Extract the [x, y] coordinate from the center of the cell holding the provided text.  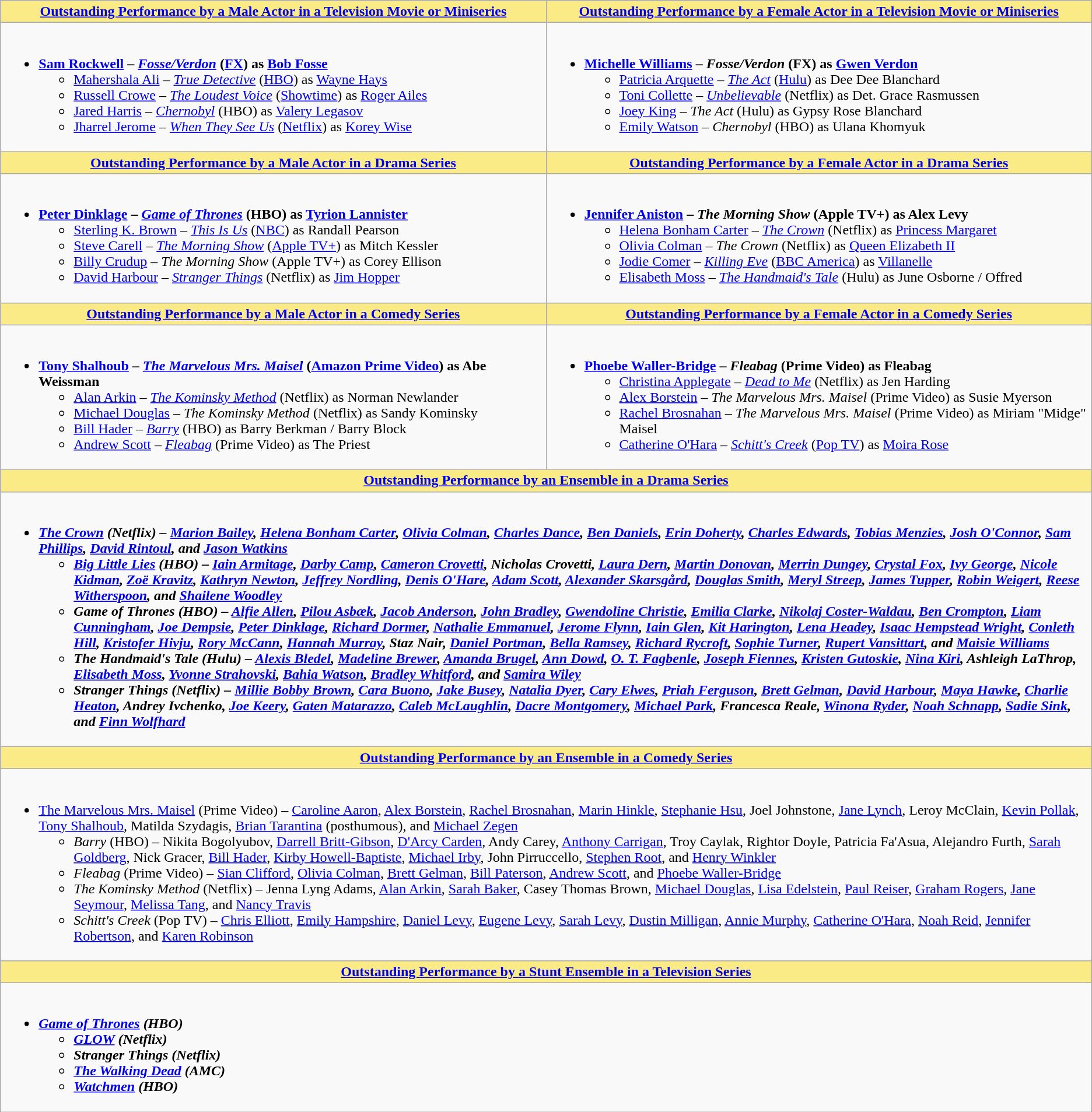
Outstanding Performance by a Female Actor in a Comedy Series [819, 314]
Outstanding Performance by a Male Actor in a Drama Series [273, 163]
Game of Thrones (HBO)GLOW (Netflix)Stranger Things (Netflix)The Walking Dead (AMC)Watchmen (HBO) [546, 1047]
Outstanding Performance by an Ensemble in a Comedy Series [546, 757]
Outstanding Performance by a Male Actor in a Comedy Series [273, 314]
Outstanding Performance by a Female Actor in a Drama Series [819, 163]
Outstanding Performance by a Female Actor in a Television Movie or Miniseries [819, 12]
Outstanding Performance by a Stunt Ensemble in a Television Series [546, 971]
Outstanding Performance by a Male Actor in a Television Movie or Miniseries [273, 12]
Outstanding Performance by an Ensemble in a Drama Series [546, 480]
